Extract the [x, y] coordinate from the center of the cell holding the provided text.  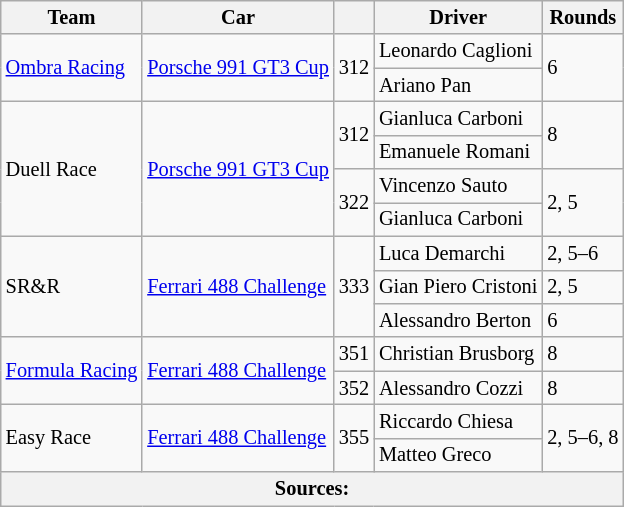
2, 5–6 [582, 253]
Car [238, 17]
Emanuele Romani [458, 152]
Formula Racing [72, 370]
Vincenzo Sauto [458, 186]
351 [354, 354]
355 [354, 438]
Riccardo Chiesa [458, 421]
Leonardo Caglioni [458, 51]
Duell Race [72, 168]
Alessandro Berton [458, 320]
Luca Demarchi [458, 253]
Driver [458, 17]
Sources: [312, 489]
Easy Race [72, 438]
Matteo Greco [458, 455]
2, 5–6, 8 [582, 438]
352 [354, 388]
322 [354, 202]
Ariano Pan [458, 85]
Alessandro Cozzi [458, 388]
333 [354, 286]
Team [72, 17]
Rounds [582, 17]
Gian Piero Cristoni [458, 287]
SR&R [72, 286]
Ombra Racing [72, 68]
Christian Brusborg [458, 354]
